Extract the [X, Y] coordinate from the center of the cell holding the provided text.  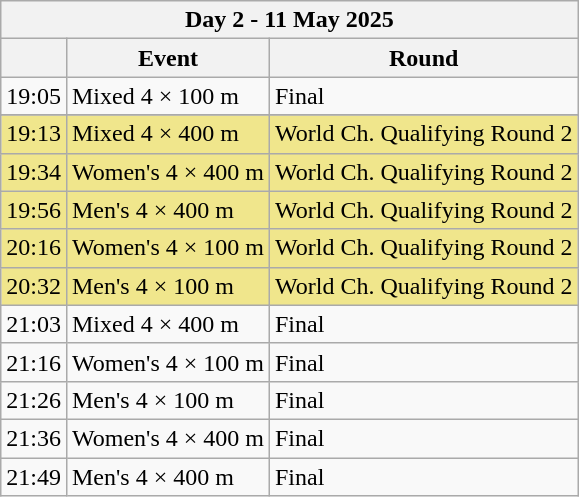
Day 2 - 11 May 2025 [290, 20]
20:16 [34, 248]
19:56 [34, 210]
21:03 [34, 324]
Mixed 4 × 100 m [168, 96]
21:26 [34, 400]
19:13 [34, 134]
21:36 [34, 438]
21:49 [34, 477]
Round [423, 58]
19:34 [34, 172]
20:32 [34, 286]
19:05 [34, 96]
21:16 [34, 362]
Event [168, 58]
